Detect which cell encompasses the target text, then output its [x, y] center coordinate. 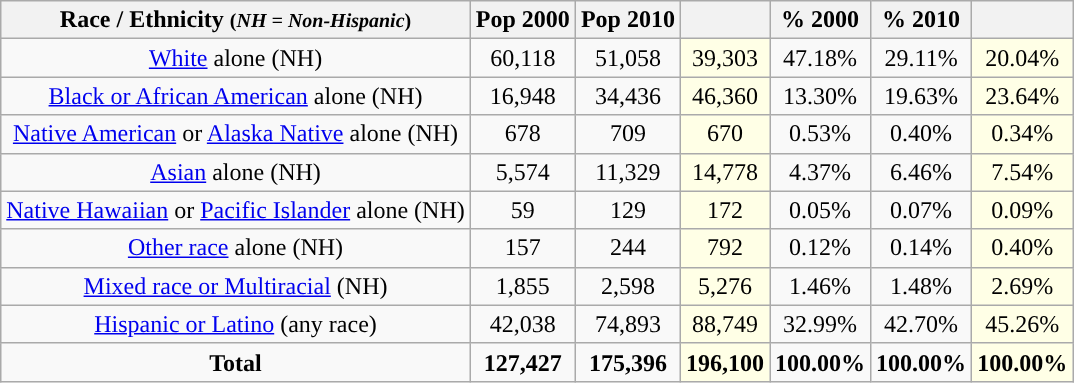
2,598 [628, 286]
Total [236, 362]
16,948 [522, 96]
% 2010 [922, 20]
0.09% [1022, 210]
88,749 [724, 324]
Pop 2010 [628, 20]
678 [522, 134]
0.53% [820, 134]
5,574 [522, 172]
7.54% [1022, 172]
20.04% [1022, 58]
% 2000 [820, 20]
39,303 [724, 58]
709 [628, 134]
172 [724, 210]
0.12% [820, 248]
0.34% [1022, 134]
32.99% [820, 324]
White alone (NH) [236, 58]
127,427 [522, 362]
45.26% [1022, 324]
0.14% [922, 248]
1,855 [522, 286]
74,893 [628, 324]
244 [628, 248]
0.07% [922, 210]
1.46% [820, 286]
1.48% [922, 286]
29.11% [922, 58]
5,276 [724, 286]
Hispanic or Latino (any race) [236, 324]
2.69% [1022, 286]
46,360 [724, 96]
11,329 [628, 172]
47.18% [820, 58]
Native American or Alaska Native alone (NH) [236, 134]
Race / Ethnicity (NH = Non-Hispanic) [236, 20]
60,118 [522, 58]
42.70% [922, 324]
14,778 [724, 172]
6.46% [922, 172]
196,100 [724, 362]
Black or African American alone (NH) [236, 96]
792 [724, 248]
175,396 [628, 362]
Asian alone (NH) [236, 172]
670 [724, 134]
13.30% [820, 96]
34,436 [628, 96]
0.05% [820, 210]
51,058 [628, 58]
19.63% [922, 96]
129 [628, 210]
157 [522, 248]
Pop 2000 [522, 20]
59 [522, 210]
Mixed race or Multiracial (NH) [236, 286]
Other race alone (NH) [236, 248]
4.37% [820, 172]
42,038 [522, 324]
23.64% [1022, 96]
Native Hawaiian or Pacific Islander alone (NH) [236, 210]
